Pinpoint the cell where the given text exists, returning its [X, Y] midpoint coordinate. 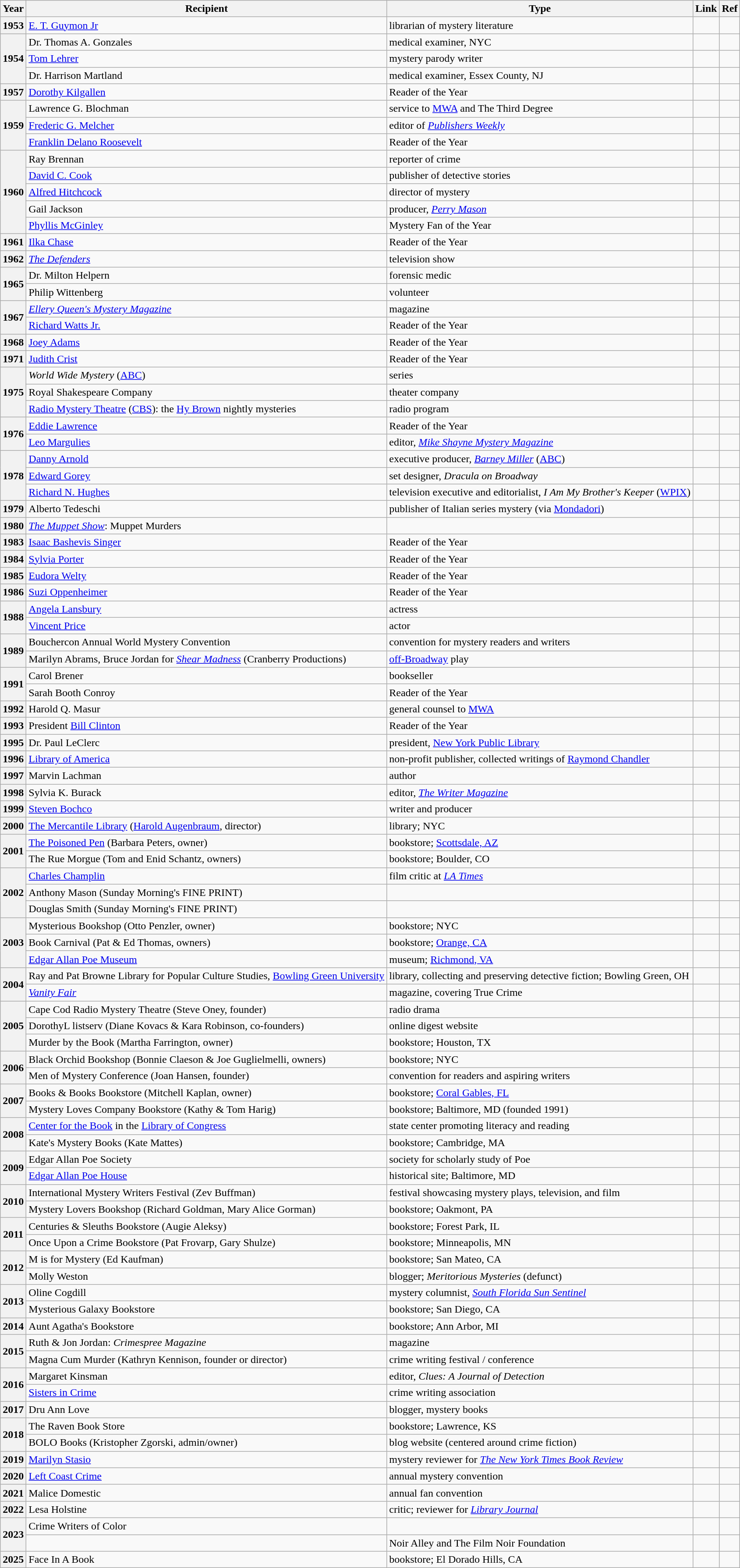
Dru Ann Love [207, 1409]
1995 [13, 743]
Radio Mystery Theatre (CBS): the Hy Brown nightly mysteries [207, 409]
2014 [13, 1326]
World Wide Mystery (ABC) [207, 375]
mystery parody writer [540, 59]
DorothyL listserv (Diane Kovacs & Kara Robinson, co-founders) [207, 1026]
Type [540, 9]
Joey Adams [207, 342]
Bouchercon Annual World Mystery Convention [207, 642]
Mysterious Galaxy Bookstore [207, 1310]
bookstore; Minneapolis, MN [540, 1242]
Oline Cogdill [207, 1293]
1997 [13, 776]
Vanity Fair [207, 992]
Eudora Welty [207, 576]
1967 [13, 317]
Mysterious Bookshop (Otto Penzler, owner) [207, 926]
1978 [13, 475]
2011 [13, 1234]
author [540, 776]
bookstore; Baltimore, MD (founded 1991) [540, 1109]
off-Broadway play [540, 659]
magazine, covering True Crime [540, 992]
Dorothy Kilgallen [207, 92]
Frederic G. Melcher [207, 125]
Once Upon a Crime Bookstore (Pat Frovarp, Gary Shulze) [207, 1242]
critic; reviewer for Library Journal [540, 1509]
The Rue Morgue (Tom and Enid Schantz, owners) [207, 859]
Isaac Bashevis Singer [207, 542]
Lawrence G. Blochman [207, 109]
Gail Jackson [207, 209]
radio drama [540, 1009]
Marvin Lachman [207, 776]
crime writing festival / conference [540, 1359]
editor, The Writer Magazine [540, 793]
Magna Cum Murder (Kathryn Kennison, founder or director) [207, 1359]
The Muppet Show: Muppet Murders [207, 526]
Dr. Paul LeClerc [207, 743]
2005 [13, 1026]
Left Coast Crime [207, 1476]
historical site; Baltimore, MD [540, 1176]
Leo Margulies [207, 442]
Edgar Allan Poe House [207, 1176]
Crime Writers of Color [207, 1526]
bookstore; Cambridge, MA [540, 1143]
Harold Q. Masur [207, 709]
Men of Mystery Conference (Joan Hansen, founder) [207, 1076]
2007 [13, 1101]
Eddie Lawrence [207, 425]
Vincent Price [207, 626]
bookstore; Scottsdale, AZ [540, 842]
Edgar Allan Poe Museum [207, 959]
The Mercantile Library (Harold Augenbraum, director) [207, 826]
2012 [13, 1267]
Dr. Harrison Martland [207, 75]
The Poisoned Pen (Barbara Peters, owner) [207, 842]
The Defenders [207, 259]
Ref [730, 9]
television executive and editorialist, I Am My Brother's Keeper (WPIX) [540, 492]
2001 [13, 851]
1993 [13, 726]
annual fan convention [540, 1493]
1992 [13, 709]
set designer, Dracula on Broadway [540, 475]
bookstore; Forest Park, IL [540, 1226]
1988 [13, 617]
2010 [13, 1201]
publisher of Italian series mystery (via Mondadori) [540, 509]
1976 [13, 434]
2004 [13, 984]
series [540, 375]
2015 [13, 1351]
bookstore; Coral Gables, FL [540, 1093]
2022 [13, 1509]
Richard N. Hughes [207, 492]
2013 [13, 1301]
forensic medic [540, 276]
2006 [13, 1068]
non-profit publisher, collected writings of Raymond Chandler [540, 759]
2002 [13, 892]
blogger; Meritorious Mysteries (defunct) [540, 1276]
medical examiner, NYC [540, 42]
online digest website [540, 1026]
bookstore; Ann Arbor, MI [540, 1326]
1965 [13, 284]
1957 [13, 92]
president, New York Public Library [540, 743]
theater company [540, 392]
volunteer [540, 292]
1975 [13, 392]
1998 [13, 793]
Book Carnival (Pat & Ed Thomas, owners) [207, 942]
2000 [13, 826]
Centuries & Sleuths Bookstore (Augie Aleksy) [207, 1226]
1959 [13, 125]
state center promoting literacy and reading [540, 1126]
convention for readers and aspiring writers [540, 1076]
actress [540, 609]
Edward Gorey [207, 475]
mystery columnist, South Florida Sun Sentinel [540, 1293]
Ilka Chase [207, 242]
Suzi Oppenheimer [207, 592]
Noir Alley and The Film Noir Foundation [540, 1543]
convention for mystery readers and writers [540, 642]
editor, Mike Shayne Mystery Magazine [540, 442]
society for scholarly study of Poe [540, 1159]
Mystery Fan of the Year [540, 226]
editor of Publishers Weekly [540, 125]
Marilyn Abrams, Bruce Jordan for Shear Madness (Cranberry Productions) [207, 659]
Kate's Mystery Books (Kate Mattes) [207, 1143]
1991 [13, 684]
festival showcasing mystery plays, television, and film [540, 1193]
1954 [13, 59]
Books & Books Bookstore (Mitchell Kaplan, owner) [207, 1093]
Anthony Mason (Sunday Morning's FINE PRINT) [207, 892]
Recipient [207, 9]
reporter of crime [540, 159]
Alfred Hitchcock [207, 192]
Face In A Book [207, 1560]
Douglas Smith (Sunday Morning's FINE PRINT) [207, 909]
Judith Crist [207, 359]
Sylvia K. Burack [207, 793]
film critic at LA Times [540, 876]
1985 [13, 576]
2016 [13, 1384]
Angela Lansbury [207, 609]
bookstore; Lawrence, KS [540, 1426]
Charles Champlin [207, 876]
Ellery Queen's Mystery Magazine [207, 309]
The Raven Book Store [207, 1426]
Murder by the Book (Martha Farrington, owner) [207, 1043]
Cape Cod Radio Mystery Theatre (Steve Oney, founder) [207, 1009]
Philip Wittenberg [207, 292]
Carol Brener [207, 676]
Marilyn Stasio [207, 1459]
2020 [13, 1476]
Black Orchid Bookshop (Bonnie Claeson & Joe Guglielmelli, owners) [207, 1059]
annual mystery convention [540, 1476]
1980 [13, 526]
BOLO Books (Kristopher Zgorski, admin/owner) [207, 1443]
producer, Perry Mason [540, 209]
Richard Watts Jr. [207, 326]
2008 [13, 1134]
Malice Domestic [207, 1493]
bookstore; San Mateo, CA [540, 1259]
2019 [13, 1459]
blog website (centered around crime fiction) [540, 1443]
writer and producer [540, 809]
1999 [13, 809]
service to MWA and The Third Degree [540, 109]
bookstore; Orange, CA [540, 942]
television show [540, 259]
bookstore; Boulder, CO [540, 859]
1989 [13, 651]
Sisters in Crime [207, 1393]
1971 [13, 359]
medical examiner, Essex County, NJ [540, 75]
Center for the Book in the Library of Congress [207, 1126]
Franklin Delano Roosevelt [207, 142]
Ray Brennan [207, 159]
Tom Lehrer [207, 59]
blogger, mystery books [540, 1409]
Molly Weston [207, 1276]
Phyllis McGinley [207, 226]
librarian of mystery literature [540, 25]
1968 [13, 342]
radio program [540, 409]
2009 [13, 1168]
Sarah Booth Conroy [207, 692]
2023 [13, 1534]
1961 [13, 242]
1962 [13, 259]
M is for Mystery (Ed Kaufman) [207, 1259]
crime writing association [540, 1393]
2021 [13, 1493]
Royal Shakespeare Company [207, 392]
1960 [13, 192]
general counsel to MWA [540, 709]
President Bill Clinton [207, 726]
executive producer, Barney Miller (ABC) [540, 459]
1984 [13, 559]
actor [540, 626]
publisher of detective stories [540, 175]
Year [13, 9]
E. T. Guymon Jr [207, 25]
Edgar Allan Poe Society [207, 1159]
1979 [13, 509]
Ray and Pat Browne Library for Popular Culture Studies, Bowling Green University [207, 976]
Mystery Lovers Bookshop (Richard Goldman, Mary Alice Gorman) [207, 1209]
2018 [13, 1434]
Dr. Thomas A. Gonzales [207, 42]
2003 [13, 942]
Dr. Milton Helpern [207, 276]
bookstore; Oakmont, PA [540, 1209]
1986 [13, 592]
David C. Cook [207, 175]
bookstore; San Diego, CA [540, 1310]
bookstore; El Dorado Hills, CA [540, 1560]
bookstore; Houston, TX [540, 1043]
Alberto Tedeschi [207, 509]
Ruth & Jon Jordan: Crimespree Magazine [207, 1343]
director of mystery [540, 192]
Aunt Agatha's Bookstore [207, 1326]
bookseller [540, 676]
Link [706, 9]
Lesa Holstine [207, 1509]
Margaret Kinsman [207, 1376]
2025 [13, 1560]
mystery reviewer for The New York Times Book Review [540, 1459]
1983 [13, 542]
Steven Bochco [207, 809]
Library of America [207, 759]
Mystery Loves Company Bookstore (Kathy & Tom Harig) [207, 1109]
1996 [13, 759]
2017 [13, 1409]
Danny Arnold [207, 459]
1953 [13, 25]
library, collecting and preserving detective fiction; Bowling Green, OH [540, 976]
museum; Richmond, VA [540, 959]
Sylvia Porter [207, 559]
library; NYC [540, 826]
International Mystery Writers Festival (Zev Buffman) [207, 1193]
editor, Clues: A Journal of Detection [540, 1376]
